Output the (X, Y) coordinate of the center of the cell containing the given text.  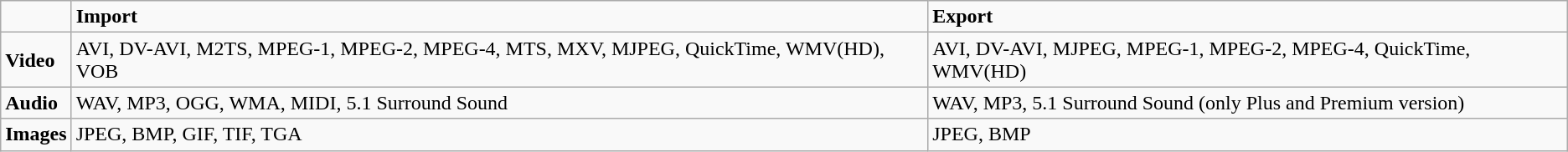
WAV, MP3, OGG, WMA, MIDI, 5.1 Surround Sound (499, 103)
AVI, DV-AVI, M2TS, MPEG-1, MPEG-2, MPEG-4, MTS, MXV, MJPEG, QuickTime, WMV(HD), VOB (499, 60)
JPEG, BMP, GIF, TIF, TGA (499, 134)
Export (1248, 17)
Video (36, 60)
Audio (36, 103)
Images (36, 134)
JPEG, BMP (1248, 134)
WAV, MP3, 5.1 Surround Sound (only Plus and Premium version) (1248, 103)
AVI, DV-AVI, MJPEG, MPEG-1, MPEG-2, MPEG-4, QuickTime, WMV(HD) (1248, 60)
Import (499, 17)
